Extract the (x, y) coordinate from the center of the cell holding the provided text.  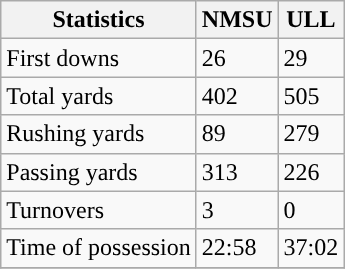
Passing yards (99, 172)
Turnovers (99, 210)
505 (311, 96)
Rushing yards (99, 134)
26 (237, 58)
279 (311, 134)
22:58 (237, 248)
0 (311, 210)
First downs (99, 58)
3 (237, 210)
29 (311, 58)
313 (237, 172)
Statistics (99, 20)
37:02 (311, 248)
ULL (311, 20)
402 (237, 96)
89 (237, 134)
Time of possession (99, 248)
226 (311, 172)
NMSU (237, 20)
Total yards (99, 96)
